Scan for the cell matching the given text and deliver its (x, y) coordinate at center. 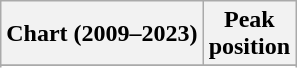
Chart (2009–2023) (102, 34)
Peakposition (249, 34)
